Return the [X, Y] coordinate for the center point of the cell that contains the specified text.  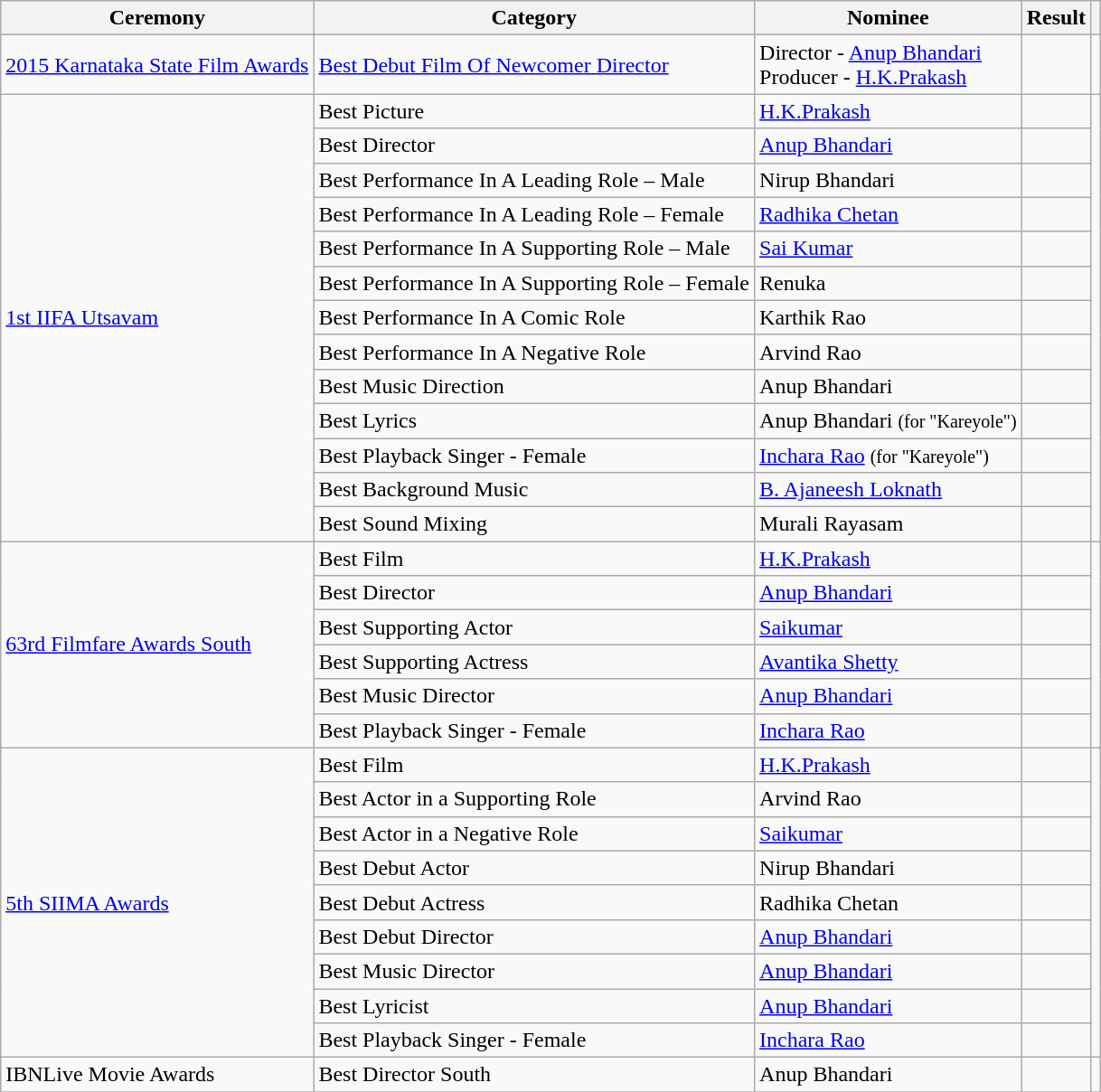
Best Music Direction [534, 386]
IBNLive Movie Awards [157, 1075]
Ceremony [157, 18]
Best Debut Actor [534, 868]
Best Sound Mixing [534, 524]
63rd Filmfare Awards South [157, 645]
Best Supporting Actress [534, 662]
Best Performance In A Comic Role [534, 317]
1st IIFA Utsavam [157, 318]
Best Supporting Actor [534, 627]
Best Lyrics [534, 420]
Best Performance In A Supporting Role – Male [534, 249]
Best Actor in a Negative Role [534, 833]
Best Performance In A Leading Role – Female [534, 214]
Best Debut Director [534, 937]
2015 Karnataka State Film Awards [157, 65]
Best Background Music [534, 490]
Category [534, 18]
Sai Kumar [889, 249]
Avantika Shetty [889, 662]
Best Performance In A Negative Role [534, 352]
Best Performance In A Leading Role – Male [534, 180]
Best Debut Actress [534, 902]
Best Actor in a Supporting Role [534, 799]
Karthik Rao [889, 317]
Result [1056, 18]
Inchara Rao (for "Kareyole") [889, 455]
5th SIIMA Awards [157, 902]
Best Lyricist [534, 1006]
B. Ajaneesh Loknath [889, 490]
Renuka [889, 283]
Anup Bhandari (for "Kareyole") [889, 420]
Best Picture [534, 111]
Best Debut Film Of Newcomer Director [534, 65]
Best Director South [534, 1075]
Best Performance In A Supporting Role – Female [534, 283]
Murali Rayasam [889, 524]
Nominee [889, 18]
Director - Anup Bhandari Producer - H.K.Prakash [889, 65]
